Capture the cell that displays the provided text and extract its [x, y] central coordinate. 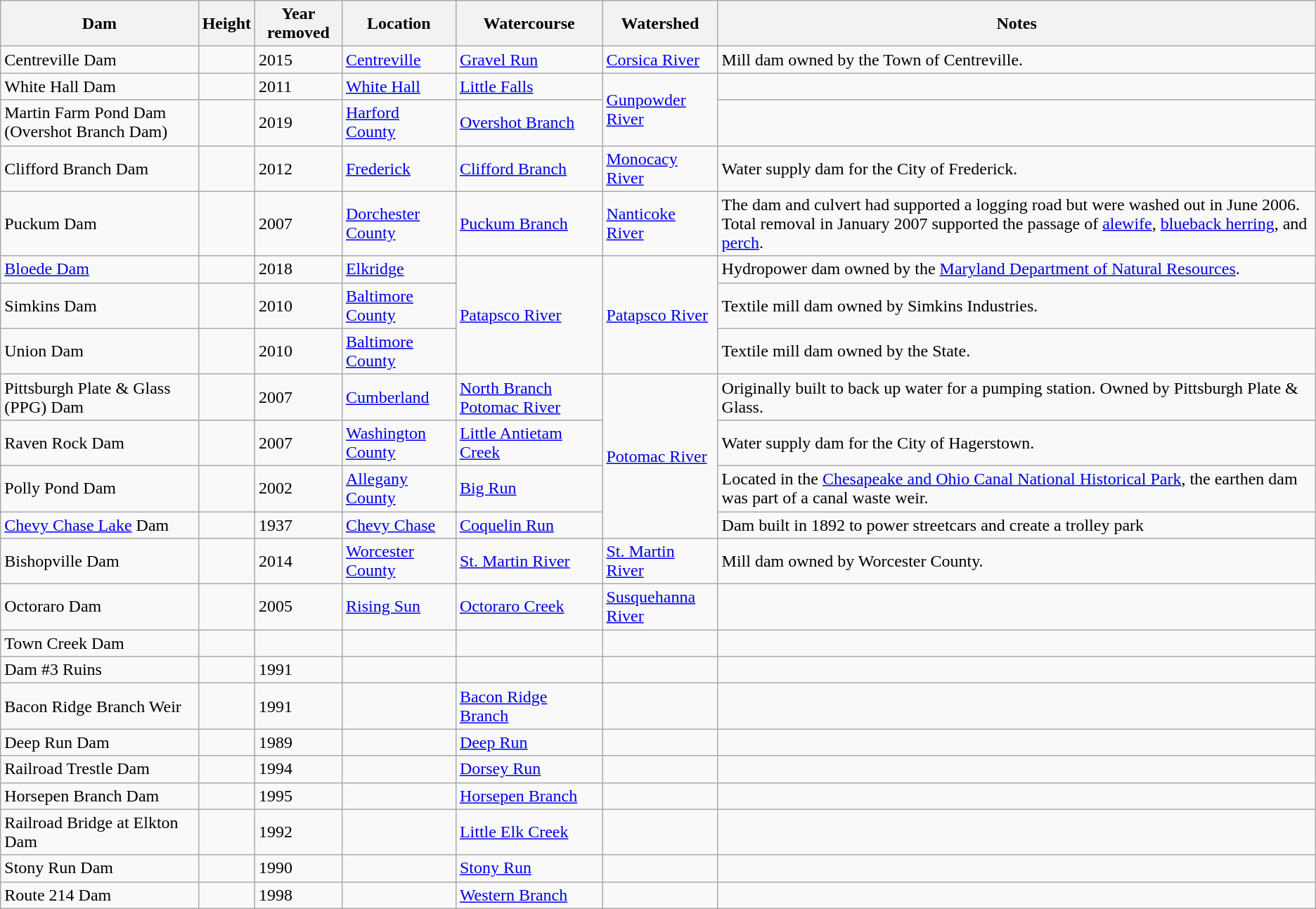
1992 [299, 832]
Allegany County [399, 488]
Susquehanna River [660, 607]
North Branch Potomac River [529, 397]
Potomac River [660, 456]
Monocacy River [660, 169]
Clifford Branch Dam [100, 169]
1990 [299, 868]
2005 [299, 607]
Union Dam [100, 352]
Gunpowder River [660, 110]
Bishopville Dam [100, 561]
Centreville Dam [100, 60]
Dam built in 1892 to power streetcars and create a trolley park [1017, 525]
Coquelin Run [529, 525]
2018 [299, 269]
Horsepen Branch [529, 796]
Dam [100, 24]
Octoraro Dam [100, 607]
2011 [299, 86]
Route 214 Dam [100, 895]
Bacon Ridge Branch [529, 706]
Puckum Branch [529, 224]
White Hall [399, 86]
Gravel Run [529, 60]
Deep Run [529, 742]
Textile mill dam owned by the State. [1017, 352]
Located in the Chesapeake and Ohio Canal National Historical Park, the earthen dam was part of a canal waste weir. [1017, 488]
Little Elk Creek [529, 832]
Simkins Dam [100, 305]
Bloede Dam [100, 269]
Western Branch [529, 895]
Location [399, 24]
Clifford Branch [529, 169]
Stony Run [529, 868]
2015 [299, 60]
Octoraro Creek [529, 607]
Water supply dam for the City of Hagerstown. [1017, 443]
Nanticoke River [660, 224]
Deep Run Dam [100, 742]
Bacon Ridge Branch Weir [100, 706]
Centreville [399, 60]
Originally built to back up water for a pumping station. Owned by Pittsburgh Plate & Glass. [1017, 397]
Height [226, 24]
Martin Farm Pond Dam (Overshot Branch Dam) [100, 122]
Horsepen Branch Dam [100, 796]
Harford County [399, 122]
Overshot Branch [529, 122]
Washington County [399, 443]
2012 [299, 169]
Raven Rock Dam [100, 443]
2019 [299, 122]
Dorsey Run [529, 769]
1995 [299, 796]
2002 [299, 488]
Watercourse [529, 24]
Chevy Chase Lake Dam [100, 525]
Mill dam owned by Worcester County. [1017, 561]
Elkridge [399, 269]
Little Antietam Creek [529, 443]
Little Falls [529, 86]
Railroad Bridge at Elkton Dam [100, 832]
1937 [299, 525]
Pittsburgh Plate & Glass (PPG) Dam [100, 397]
Water supply dam for the City of Frederick. [1017, 169]
Cumberland [399, 397]
1989 [299, 742]
Railroad Trestle Dam [100, 769]
Town Creek Dam [100, 643]
Corsica River [660, 60]
Stony Run Dam [100, 868]
Puckum Dam [100, 224]
Textile mill dam owned by Simkins Industries. [1017, 305]
Watershed [660, 24]
Dam #3 Ruins [100, 670]
1994 [299, 769]
2014 [299, 561]
Rising Sun [399, 607]
Chevy Chase [399, 525]
Worcester County [399, 561]
Big Run [529, 488]
Mill dam owned by the Town of Centreville. [1017, 60]
Hydropower dam owned by the Maryland Department of Natural Resources. [1017, 269]
1998 [299, 895]
Dorchester County [399, 224]
Polly Pond Dam [100, 488]
Notes [1017, 24]
Year removed [299, 24]
White Hall Dam [100, 86]
Frederick [399, 169]
